Pinpoint the cell where the given text exists, returning its [x, y] midpoint coordinate. 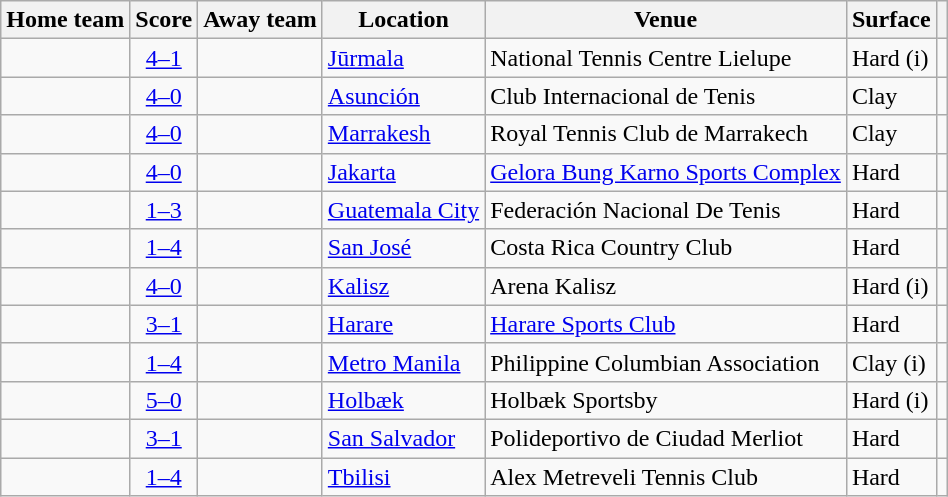
Alex Metreveli Tennis Club [666, 477]
Metro Manila [403, 362]
Jūrmala [403, 58]
Costa Rica Country Club [666, 248]
Asunción [403, 96]
Away team [260, 20]
Philippine Columbian Association [666, 362]
Home team [66, 20]
Guatemala City [403, 210]
Clay (i) [891, 362]
Club Internacional de Tenis [666, 96]
Location [403, 20]
Score [164, 20]
5–0 [164, 400]
Jakarta [403, 172]
San José [403, 248]
Harare Sports Club [666, 324]
Holbæk Sportsby [666, 400]
San Salvador [403, 438]
1–3 [164, 210]
Kalisz [403, 286]
4–1 [164, 58]
National Tennis Centre Lielupe [666, 58]
Marrakesh [403, 134]
Arena Kalisz [666, 286]
Royal Tennis Club de Marrakech [666, 134]
Harare [403, 324]
Holbæk [403, 400]
Venue [666, 20]
Polideportivo de Ciudad Merliot [666, 438]
Federación Nacional De Tenis [666, 210]
Gelora Bung Karno Sports Complex [666, 172]
Tbilisi [403, 477]
Surface [891, 20]
